Locate the cell with the specified text and output its (x, y) center coordinate. 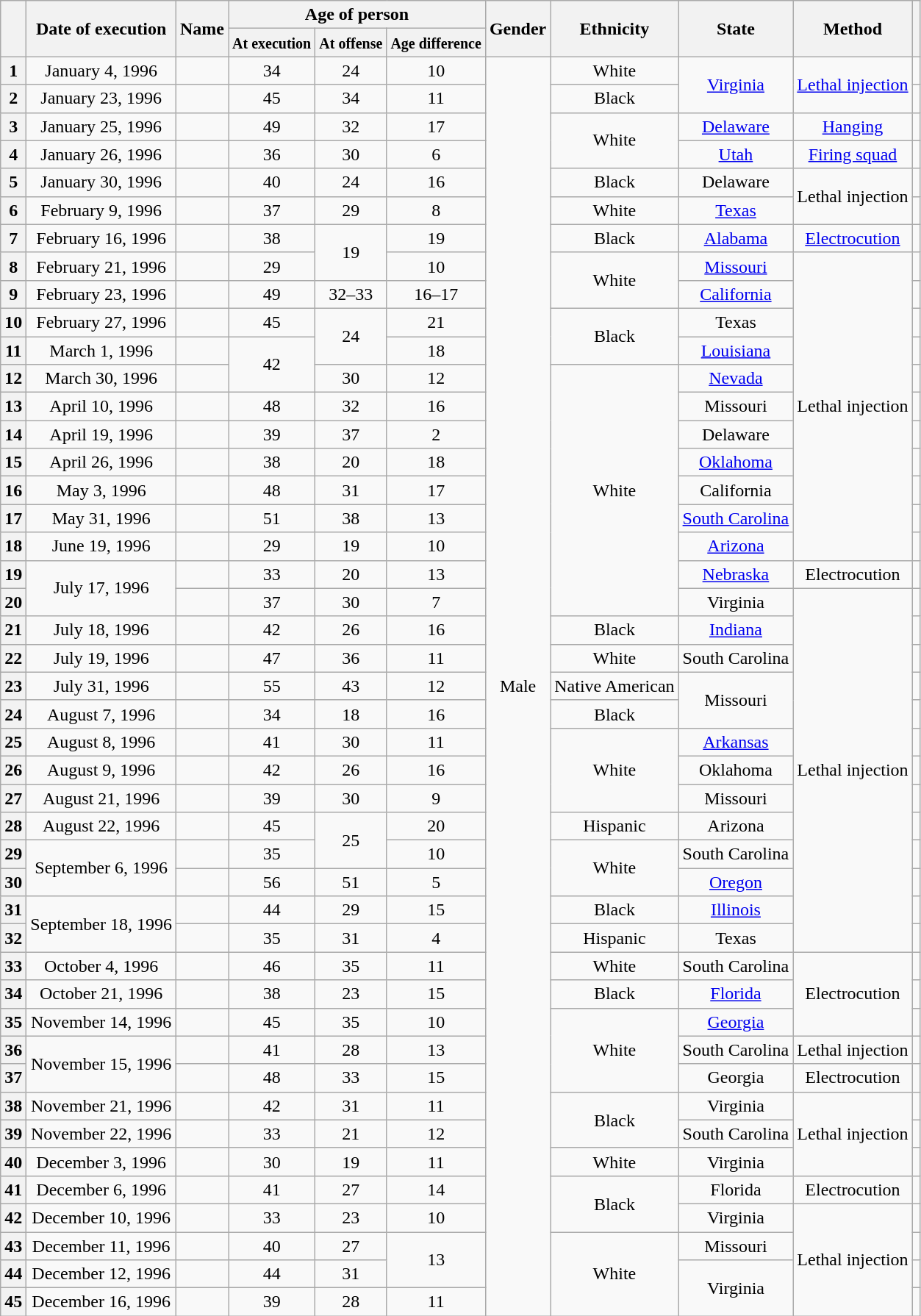
July 19, 1996 (101, 658)
July 31, 1996 (101, 686)
August 7, 1996 (101, 714)
22 (13, 658)
1 (13, 71)
August 9, 1996 (101, 770)
Arkansas (736, 742)
December 10, 1996 (101, 1217)
16–17 (436, 294)
Age of person (357, 15)
February 21, 1996 (101, 266)
Oregon (736, 882)
Nevada (736, 379)
July 17, 1996 (101, 588)
September 18, 1996 (101, 924)
Name (203, 29)
Native American (614, 686)
Firing squad (853, 154)
May 3, 1996 (101, 490)
November 21, 1996 (101, 1106)
December 6, 1996 (101, 1190)
October 21, 1996 (101, 994)
January 4, 1996 (101, 71)
Louisiana (736, 351)
February 16, 1996 (101, 238)
January 23, 1996 (101, 99)
July 18, 1996 (101, 630)
55 (272, 686)
December 11, 1996 (101, 1246)
November 14, 1996 (101, 1022)
Gender (517, 29)
Illinois (736, 910)
Ethnicity (614, 29)
State (736, 29)
At offense (351, 43)
Date of execution (101, 29)
Indiana (736, 630)
3 (13, 126)
March 30, 1996 (101, 379)
April 10, 1996 (101, 407)
June 19, 1996 (101, 546)
56 (272, 882)
November 15, 1996 (101, 1064)
September 6, 1996 (101, 868)
December 16, 1996 (101, 1302)
October 4, 1996 (101, 966)
January 30, 1996 (101, 182)
April 26, 1996 (101, 462)
January 26, 1996 (101, 154)
At execution (272, 43)
Age difference (436, 43)
August 22, 1996 (101, 826)
March 1, 1996 (101, 351)
December 12, 1996 (101, 1274)
Alabama (736, 238)
January 25, 1996 (101, 126)
Nebraska (736, 574)
Hanging (853, 126)
Method (853, 29)
32–33 (351, 294)
47 (272, 658)
February 23, 1996 (101, 294)
May 31, 1996 (101, 518)
August 8, 1996 (101, 742)
Utah (736, 154)
46 (272, 966)
Male (517, 687)
August 21, 1996 (101, 798)
November 22, 1996 (101, 1134)
April 19, 1996 (101, 435)
December 3, 1996 (101, 1162)
February 27, 1996 (101, 322)
February 9, 1996 (101, 210)
